Determine the [X, Y] coordinate at the center of the cell enclosing the given text.  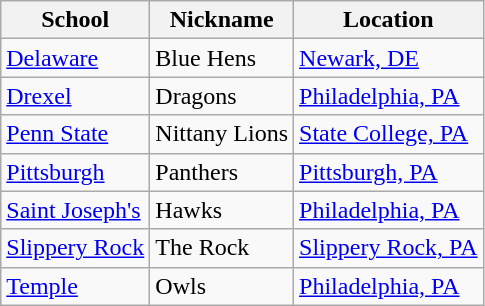
Slippery Rock, PA [389, 248]
Hawks [222, 210]
Delaware [76, 58]
State College, PA [389, 134]
Location [389, 20]
The Rock [222, 248]
Owls [222, 286]
Panthers [222, 172]
Temple [76, 286]
Drexel [76, 96]
Nittany Lions [222, 134]
Newark, DE [389, 58]
Pittsburgh, PA [389, 172]
Dragons [222, 96]
Penn State [76, 134]
Nickname [222, 20]
Slippery Rock [76, 248]
Saint Joseph's [76, 210]
Pittsburgh [76, 172]
Blue Hens [222, 58]
School [76, 20]
